Determine the (X, Y) coordinate at the center of the cell enclosing the given text.  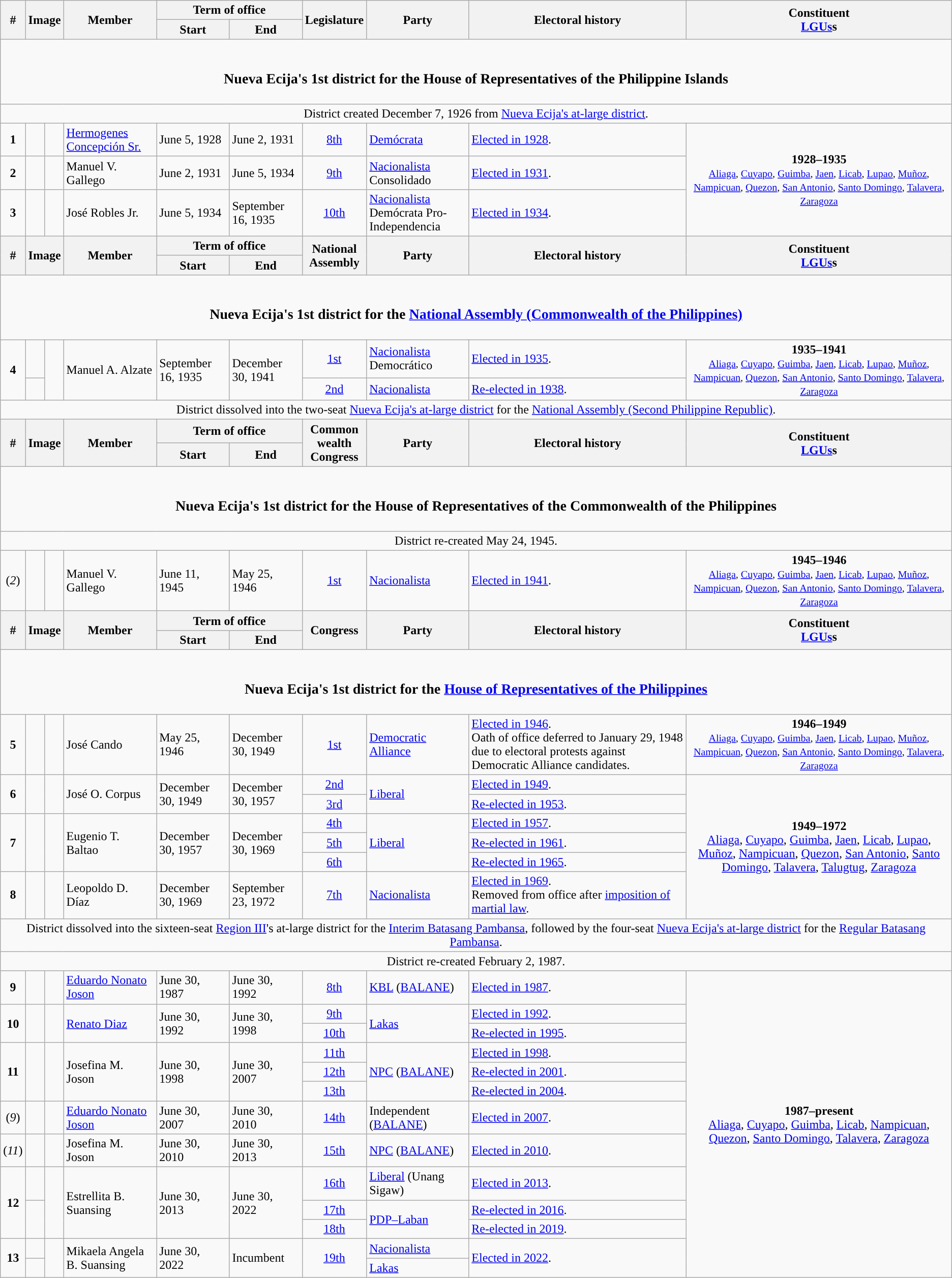
1928–1935Aliaga, Cuyapo, Guimba, Jaen, Licab, Lupao, Muñoz, Nampicuan, Quezon, San Antonio, Santo Domingo, Talavera, Zaragoza (819, 180)
Elected in 2007. (578, 1117)
Nueva Ecija's 1st district for the House of Representatives of the Philippine Islands (476, 71)
12 (13, 1203)
7th (335, 895)
18th (335, 1229)
Elected in 1935. (578, 359)
1987–presentAliaga, Cuyapo, Guimba, Licab, Nampicuan, Quezon, Santo Domingo, Talavera, Zaragoza (819, 1124)
Elected in 1949. (578, 785)
Incumbent (265, 1258)
District dissolved into the two-seat Nueva Ecija's at-large district for the National Assembly (Second Philippine Republic). (476, 410)
Elected in 1928. (578, 139)
Hermogenes Concepción Sr. (110, 139)
NacionalistaDemócrata Pro-Independencia (418, 213)
Re-elected in 1938. (578, 389)
Re-elected in 1961. (578, 843)
1946–1949Aliaga, Cuyapo, Guimba, Jaen, Licab, Lupao, Muñoz, Nampicuan, Quezon, San Antonio, Santo Domingo, Talavera, Zaragoza (819, 745)
13th (335, 1091)
José O. Corpus (110, 794)
Eugenio T. Baltao (110, 843)
District re-created May 24, 1945. (476, 541)
Elected in 1941. (578, 581)
Renato Diaz (110, 1023)
Elected in 2013. (578, 1184)
5th (335, 843)
Independent (BALANE) (418, 1117)
Re-elected in 1965. (578, 862)
(11) (13, 1150)
Elected in 1957. (578, 823)
1945–1946Aliaga, Cuyapo, Guimba, Jaen, Licab, Lupao, Muñoz, Nampicuan, Quezon, San Antonio, Santo Domingo, Talavera, Zaragoza (819, 581)
Elected in 1992. (578, 1014)
12th (335, 1072)
(9) (13, 1117)
December 30, 1941 (265, 370)
7 (13, 843)
Congress (335, 630)
8 (13, 895)
Elected in 1998. (578, 1052)
13 (13, 1258)
14th (335, 1117)
José Cando (110, 745)
NationalAssembly (335, 255)
5 (13, 745)
June 30, 1987 (193, 988)
Elected in 1946.Oath of office deferred to January 29, 1948 due to electoral protests against Democratic Alliance candidates. (578, 745)
16th (335, 1184)
Elected in 1934. (578, 213)
Re-elected in 1953. (578, 804)
District created December 7, 1926 from Nueva Ecija's at-large district. (476, 113)
1 (13, 139)
Leopoldo D. Díaz (110, 895)
Elected in 1969.Removed from office after imposition of martial law. (578, 895)
Re-elected in 1995. (578, 1033)
Demócrata (418, 139)
6th (335, 862)
Mikaela Angela B. Suansing (110, 1258)
September 23, 1972 (265, 895)
Re-elected in 2016. (578, 1210)
Liberal (Unang Sigaw) (418, 1184)
11th (335, 1052)
District re-created February 2, 1987. (476, 961)
3rd (335, 804)
(2) (13, 581)
17th (335, 1210)
Democratic Alliance (418, 745)
11 (13, 1072)
CommonwealthCongress (335, 443)
1949–1972Aliaga, Cuyapo, Guimba, Jaen, Licab, Lupao, Muñoz, Nampicuan, Quezon, San Antonio, Santo Domingo, Talavera, Talugtug, Zaragoza (819, 847)
KBL (BALANE) (418, 988)
Re-elected in 2001. (578, 1072)
NacionalistaDemocrático (418, 359)
Nueva Ecija's 1st district for the House of Representatives of the Commonwealth of the Philippines (476, 498)
6 (13, 794)
19th (335, 1258)
Elected in 1987. (578, 988)
June 5, 1928 (193, 139)
Elected in 1931. (578, 173)
4th (335, 823)
Legislature (335, 20)
4 (13, 370)
2 (13, 173)
1935–1941Aliaga, Cuyapo, Guimba, Jaen, Licab, Lupao, Muñoz, Nampicuan, Quezon, San Antonio, Santo Domingo, Talavera, Zaragoza (819, 370)
Re-elected in 2004. (578, 1091)
Nueva Ecija's 1st district for the House of Representatives of the Philippines (476, 681)
Nueva Ecija's 1st district for the National Assembly (Commonwealth of the Philippines) (476, 307)
PDP–Laban (418, 1220)
10 (13, 1023)
Elected in 2022. (578, 1258)
9 (13, 988)
3 (13, 213)
June 11, 1945 (193, 581)
NacionalistaConsolidado (418, 173)
Manuel A. Alzate (110, 370)
Re-elected in 2019. (578, 1229)
Elected in 2010. (578, 1150)
José Robles Jr. (110, 213)
15th (335, 1150)
Estrellita B. Suansing (110, 1203)
